Find where the given text appears and provide that cell's center as (X, Y) coordinate. 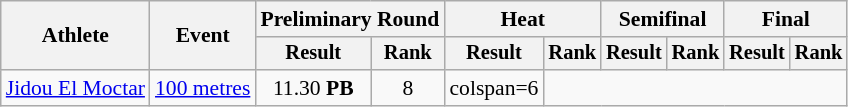
Heat (522, 19)
Athlete (76, 36)
colspan=6 (494, 88)
8 (408, 88)
Event (202, 36)
Preliminary Round (350, 19)
11.30 PB (313, 88)
Semifinal (662, 19)
Final (786, 19)
100 metres (202, 88)
Jidou El Moctar (76, 88)
